Pinpoint the cell where the given text exists, returning its [X, Y] midpoint coordinate. 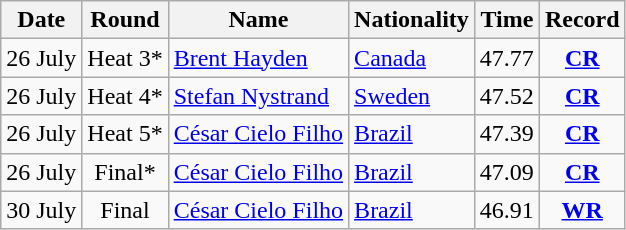
Canada [412, 58]
47.09 [506, 172]
Round [125, 20]
Name [258, 20]
47.77 [506, 58]
Stefan Nystrand [258, 96]
47.39 [506, 134]
Heat 5* [125, 134]
Record [582, 20]
Time [506, 20]
Nationality [412, 20]
Final* [125, 172]
46.91 [506, 210]
Final [125, 210]
WR [582, 210]
Sweden [412, 96]
Heat 4* [125, 96]
47.52 [506, 96]
30 July [42, 210]
Heat 3* [125, 58]
Date [42, 20]
Brent Hayden [258, 58]
